Find where the given text appears and provide that cell's center as [X, Y] coordinate. 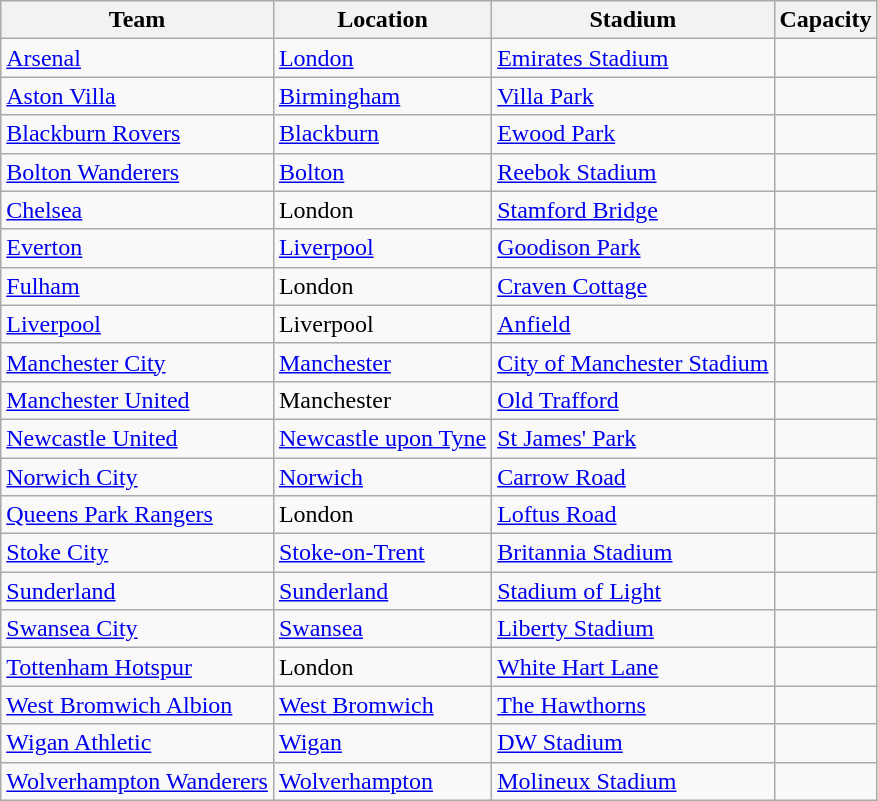
The Hawthorns [633, 705]
Villa Park [633, 96]
Swansea [382, 629]
Wolverhampton Wanderers [138, 781]
City of Manchester Stadium [633, 362]
Tottenham Hotspur [138, 667]
Loftus Road [633, 515]
Bolton Wanderers [138, 172]
Wolverhampton [382, 781]
Norwich [382, 477]
Liberty Stadium [633, 629]
Blackburn [382, 134]
West Bromwich [382, 705]
Blackburn Rovers [138, 134]
Fulham [138, 286]
Old Trafford [633, 400]
Newcastle United [138, 438]
Bolton [382, 172]
Stadium [633, 20]
St James' Park [633, 438]
Molineux Stadium [633, 781]
Manchester United [138, 400]
Norwich City [138, 477]
Swansea City [138, 629]
Location [382, 20]
Reebok Stadium [633, 172]
Stamford Bridge [633, 210]
Birmingham [382, 96]
Goodison Park [633, 248]
Stoke-on-Trent [382, 553]
West Bromwich Albion [138, 705]
Team [138, 20]
Stadium of Light [633, 591]
Queens Park Rangers [138, 515]
Capacity [826, 20]
Aston Villa [138, 96]
Chelsea [138, 210]
Stoke City [138, 553]
DW Stadium [633, 743]
Wigan [382, 743]
Anfield [633, 324]
Arsenal [138, 58]
Emirates Stadium [633, 58]
Britannia Stadium [633, 553]
Manchester City [138, 362]
Ewood Park [633, 134]
White Hart Lane [633, 667]
Carrow Road [633, 477]
Craven Cottage [633, 286]
Newcastle upon Tyne [382, 438]
Wigan Athletic [138, 743]
Everton [138, 248]
